From the cell containing the given text, extract its center point as (X, Y) coordinate. 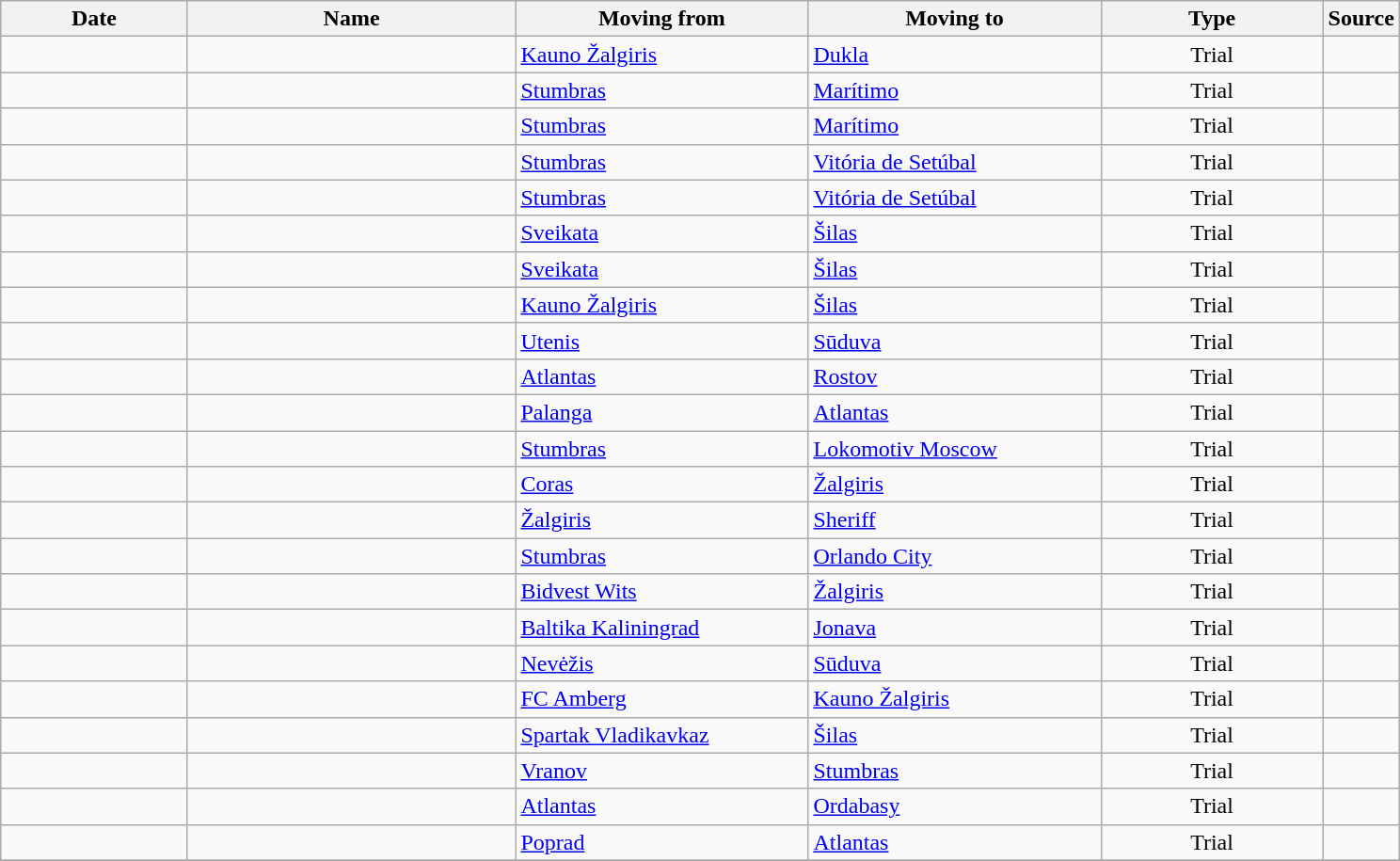
Baltika Kaliningrad (662, 628)
Vranov (662, 771)
Utenis (662, 341)
Ordabasy (954, 806)
Rostov (954, 376)
Date (94, 19)
Moving to (954, 19)
Poprad (662, 842)
Moving from (662, 19)
FC Amberg (662, 699)
Spartak Vladikavkaz (662, 735)
Name (352, 19)
Orlando City (954, 556)
Type (1212, 19)
Lokomotiv Moscow (954, 449)
Source (1360, 19)
Dukla (954, 55)
Bidvest Wits (662, 592)
Jonava (954, 628)
Nevėžis (662, 663)
Sheriff (954, 520)
Palanga (662, 412)
Coras (662, 485)
